Return (X, Y) of the center of cell containing provided text 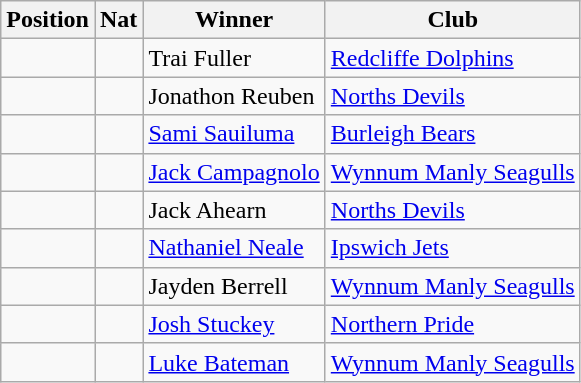
Sami Sauiluma (234, 134)
Trai Fuller (234, 58)
Jack Campagnolo (234, 172)
Nat (118, 20)
Club (452, 20)
Josh Stuckey (234, 324)
Jonathon Reuben (234, 96)
Jack Ahearn (234, 210)
Winner (234, 20)
Ipswich Jets (452, 248)
Burleigh Bears (452, 134)
Northern Pride (452, 324)
Jayden Berrell (234, 286)
Luke Bateman (234, 362)
Nathaniel Neale (234, 248)
Redcliffe Dolphins (452, 58)
Position (48, 20)
